Determine the [X, Y] coordinate at the center of the cell enclosing the given text.  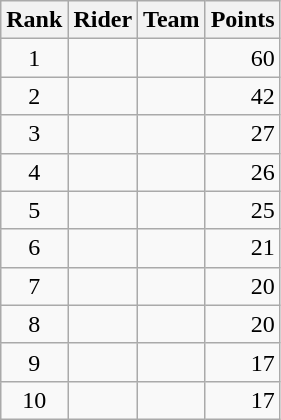
8 [34, 324]
9 [34, 362]
Rider [103, 20]
7 [34, 286]
42 [242, 96]
Team [172, 20]
5 [34, 210]
25 [242, 210]
26 [242, 172]
2 [34, 96]
60 [242, 58]
Points [242, 20]
27 [242, 134]
10 [34, 400]
3 [34, 134]
6 [34, 248]
Rank [34, 20]
1 [34, 58]
21 [242, 248]
4 [34, 172]
